Capture the cell that displays the provided text and extract its (X, Y) central coordinate. 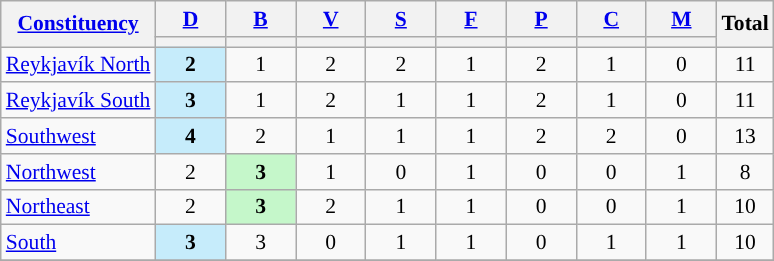
P (541, 19)
South (78, 243)
M (681, 19)
8 (744, 172)
Reykjavík North (78, 65)
C (611, 19)
13 (744, 136)
B (261, 19)
4 (190, 136)
Northwest (78, 172)
Southwest (78, 136)
D (190, 19)
Reykjavík South (78, 101)
Constituency (78, 24)
Total (744, 24)
V (331, 19)
F (471, 19)
Northeast (78, 207)
S (401, 19)
